Capture the cell that displays the provided text and extract its [x, y] central coordinate. 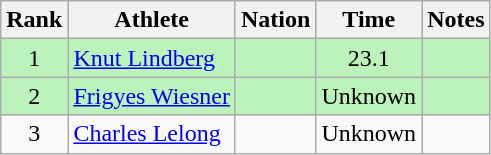
1 [34, 58]
23.1 [369, 58]
Nation [275, 20]
Notes [456, 20]
Rank [34, 20]
Knut Lindberg [152, 58]
Athlete [152, 20]
Frigyes Wiesner [152, 96]
3 [34, 134]
Time [369, 20]
Charles Lelong [152, 134]
2 [34, 96]
